Capture the cell that displays the provided text and extract its (x, y) central coordinate. 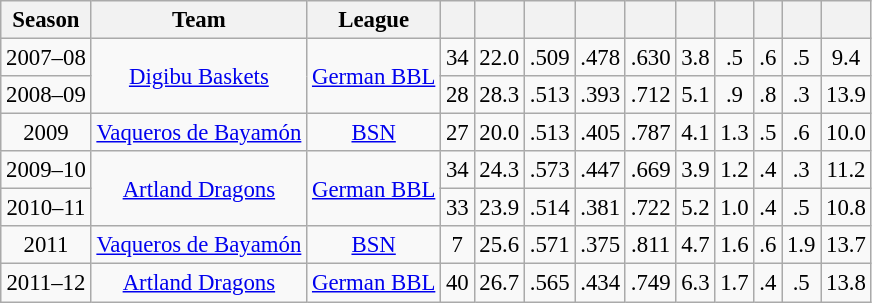
.393 (600, 95)
26.7 (499, 283)
2009 (46, 133)
9.4 (846, 58)
.509 (549, 58)
2008–09 (46, 95)
40 (458, 283)
.8 (768, 95)
.787 (650, 133)
2011 (46, 245)
.749 (650, 283)
.669 (650, 170)
22.0 (499, 58)
1.0 (734, 208)
Season (46, 20)
27 (458, 133)
.434 (600, 283)
.630 (650, 58)
.375 (600, 245)
2011–12 (46, 283)
23.9 (499, 208)
2007–08 (46, 58)
1.9 (802, 245)
Team (199, 20)
.381 (600, 208)
33 (458, 208)
11.2 (846, 170)
13.8 (846, 283)
.712 (650, 95)
.447 (600, 170)
20.0 (499, 133)
.405 (600, 133)
7 (458, 245)
28.3 (499, 95)
3.9 (696, 170)
10.8 (846, 208)
1.2 (734, 170)
13.7 (846, 245)
Digibu Baskets (199, 76)
.571 (549, 245)
28 (458, 95)
4.1 (696, 133)
.565 (549, 283)
1.7 (734, 283)
2009–10 (46, 170)
5.2 (696, 208)
10.0 (846, 133)
.9 (734, 95)
.722 (650, 208)
13.9 (846, 95)
.478 (600, 58)
1.3 (734, 133)
4.7 (696, 245)
.811 (650, 245)
6.3 (696, 283)
3.8 (696, 58)
25.6 (499, 245)
1.6 (734, 245)
5.1 (696, 95)
League (374, 20)
.514 (549, 208)
.573 (549, 170)
24.3 (499, 170)
2010–11 (46, 208)
